Output the [x, y] coordinate of the center of the cell containing the given text.  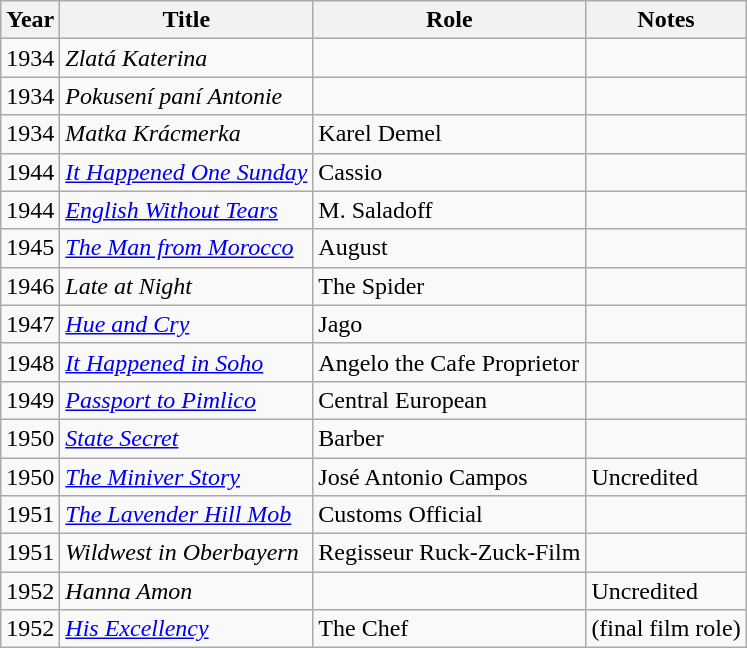
Central European [450, 400]
Year [30, 20]
Pokusení paní Antonie [186, 96]
1949 [30, 400]
José Antonio Campos [450, 477]
The Spider [450, 286]
M. Saladoff [450, 210]
The Chef [450, 629]
1948 [30, 362]
Barber [450, 438]
Title [186, 20]
Angelo the Cafe Proprietor [450, 362]
1947 [30, 324]
It Happened One Sunday [186, 172]
1945 [30, 248]
Wildwest in Oberbayern [186, 553]
Hue and Cry [186, 324]
Karel Demel [450, 134]
Customs Official [450, 515]
Passport to Pimlico [186, 400]
1946 [30, 286]
The Lavender Hill Mob [186, 515]
Late at Night [186, 286]
The Man from Morocco [186, 248]
Role [450, 20]
Notes [666, 20]
Cassio [450, 172]
It Happened in Soho [186, 362]
State Secret [186, 438]
English Without Tears [186, 210]
Zlatá Katerina [186, 58]
(final film role) [666, 629]
Hanna Amon [186, 591]
Regisseur Ruck-Zuck-Film [450, 553]
August [450, 248]
The Miniver Story [186, 477]
Matka Krácmerka [186, 134]
Jago [450, 324]
His Excellency [186, 629]
